Determine the [x, y] coordinate at the center of the cell enclosing the given text.  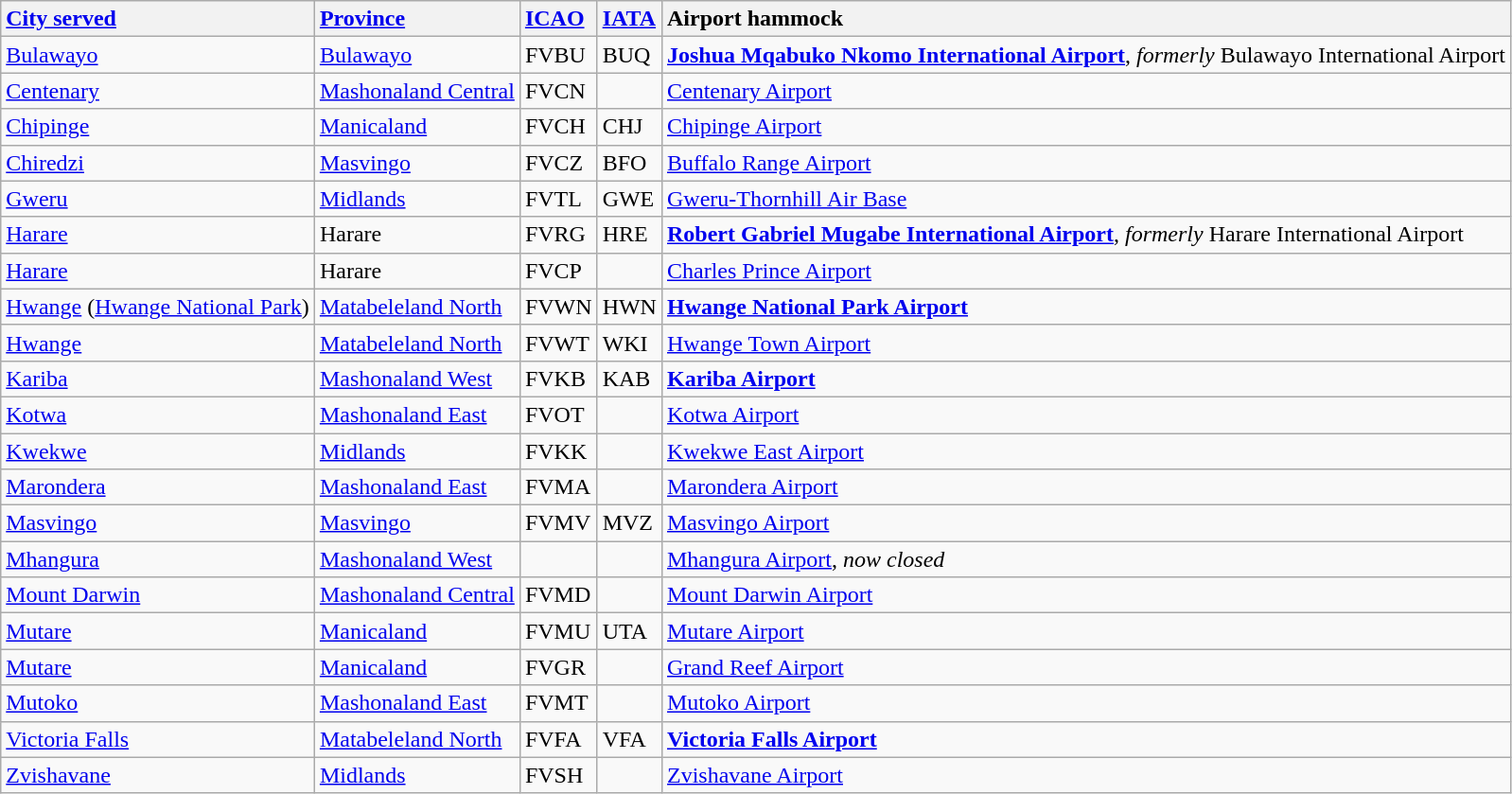
FVCH [558, 127]
Mhangura Airport, now closed [1086, 559]
Joshua Mqabuko Nkomo International Airport, formerly Bulawayo International Airport [1086, 55]
CHJ [629, 127]
FVBU [558, 55]
FVMD [558, 595]
Zvishavane [158, 775]
IATA [629, 19]
Province [416, 19]
Charles Prince Airport [1086, 271]
Kwekwe East Airport [1086, 451]
Victoria Falls Airport [1086, 739]
Kotwa [158, 415]
City served [158, 19]
KAB [629, 379]
BFO [629, 163]
FVTL [558, 199]
FVCP [558, 271]
FVMA [558, 487]
VFA [629, 739]
Kotwa Airport [1086, 415]
FVCN [558, 91]
ICAO [558, 19]
FVCZ [558, 163]
FVWN [558, 307]
Hwange [158, 343]
Chiredzi [158, 163]
Hwange National Park Airport [1086, 307]
Robert Gabriel Mugabe International Airport, formerly Harare International Airport [1086, 235]
WKI [629, 343]
FVGR [558, 667]
Mhangura [158, 559]
Airport hammock [1086, 19]
FVKB [558, 379]
Mutare Airport [1086, 631]
Hwange Town Airport [1086, 343]
FVFA [558, 739]
Marondera [158, 487]
FVWT [558, 343]
Gweru [158, 199]
Hwange (Hwange National Park) [158, 307]
FVMV [558, 523]
Chipinge Airport [1086, 127]
GWE [629, 199]
FVSH [558, 775]
Gweru-Thornhill Air Base [1086, 199]
Chipinge [158, 127]
Kwekwe [158, 451]
Centenary Airport [1086, 91]
FVMT [558, 703]
UTA [629, 631]
Mutoko Airport [1086, 703]
Centenary [158, 91]
Grand Reef Airport [1086, 667]
Mount Darwin [158, 595]
Mount Darwin Airport [1086, 595]
BUQ [629, 55]
FVKK [558, 451]
HWN [629, 307]
FVOT [558, 415]
Mutoko [158, 703]
Marondera Airport [1086, 487]
MVZ [629, 523]
Zvishavane Airport [1086, 775]
Masvingo Airport [1086, 523]
FVMU [558, 631]
Kariba [158, 379]
Kariba Airport [1086, 379]
FVRG [558, 235]
HRE [629, 235]
Buffalo Range Airport [1086, 163]
Victoria Falls [158, 739]
